Locate the cell with the specified text and output its [X, Y] center coordinate. 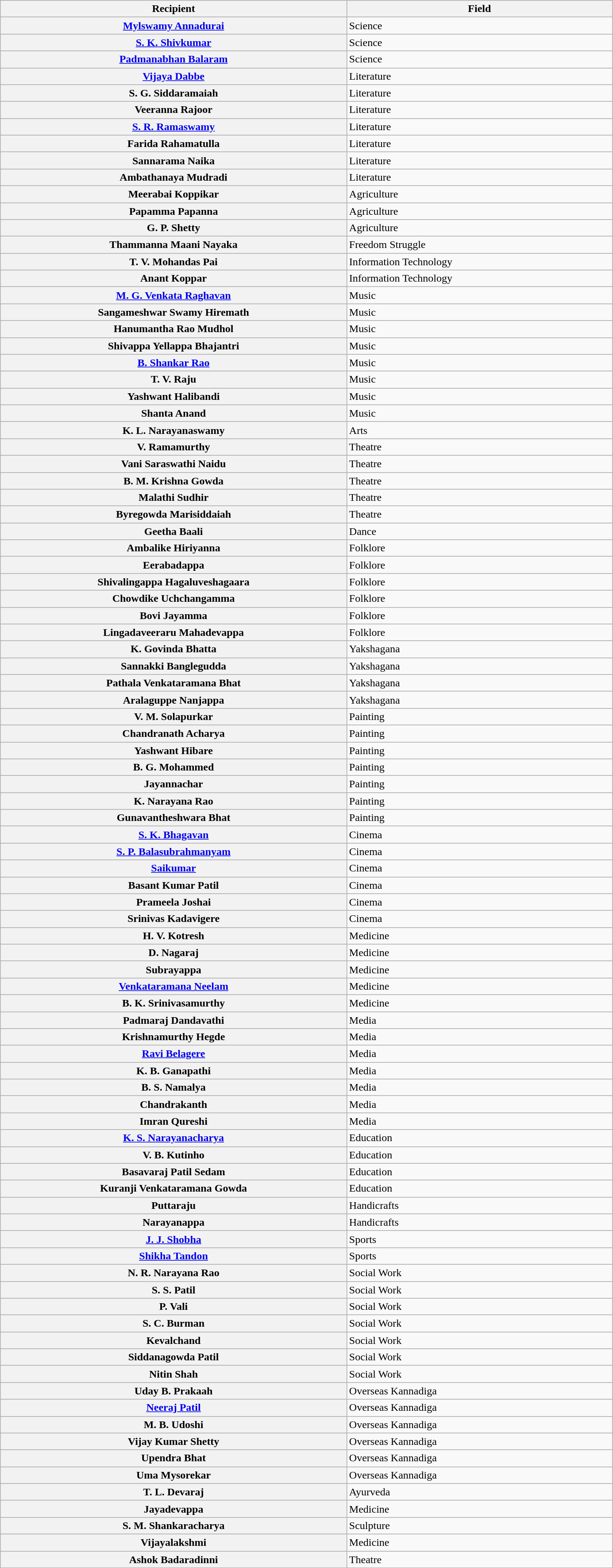
Arts [479, 430]
Chandrakanth [173, 1104]
Ambalike Hiriyanna [173, 548]
Shivappa Yellappa Bhajantri [173, 346]
M. G. Venkata Raghavan [173, 295]
Vijay Kumar Shetty [173, 1441]
Pathala Venkataramana Bhat [173, 683]
Vijayalakshmi [173, 1542]
Malathi Sudhir [173, 498]
Subrayappa [173, 969]
Anant Koppar [173, 279]
Shivalingappa Hagaluveshagaara [173, 582]
Krishnamurthy Hegde [173, 1037]
S. K. Bhagavan [173, 835]
Ambathanaya Mudradi [173, 177]
Yashwant Hibare [173, 751]
Prameela Joshai [173, 902]
Yashwant Halibandi [173, 396]
Srinivas Kadavigere [173, 919]
Gunavantheshwara Bhat [173, 818]
Ravi Belagere [173, 1054]
Bovi Jayamma [173, 616]
Sangameshwar Swamy Hiremath [173, 312]
Sannakki Banglegudda [173, 666]
S. R. Ramaswamy [173, 127]
Nitin Shah [173, 1374]
B. G. Mohammed [173, 767]
K. B. Ganapathi [173, 1071]
S. K. Shivkumar [173, 43]
Padmaraj Dandavathi [173, 1020]
Chandranath Acharya [173, 733]
Kuranji Venkataramana Gowda [173, 1189]
V. B. Kutinho [173, 1155]
Upendra Bhat [173, 1458]
B. S. Namalya [173, 1088]
M. B. Udoshi [173, 1425]
T. V. Mohandas Pai [173, 262]
Uday B. Prakaah [173, 1391]
B. M. Krishna Gowda [173, 480]
Farida Rahamatulla [173, 143]
Recipient [173, 9]
Narayanappa [173, 1222]
J. J. Shobha [173, 1239]
Geetha Baali [173, 531]
Vani Saraswathi Naidu [173, 464]
T. L. Devaraj [173, 1492]
T. V. Raju [173, 379]
Aralaguppe Nanjappa [173, 700]
Kevalchand [173, 1340]
Eerabadappa [173, 565]
Shanta Anand [173, 413]
Padmanabhan Balaram [173, 59]
Mylswamy Annadurai [173, 26]
S. M. Shankaracharya [173, 1525]
V. Ramamurthy [173, 447]
D. Nagaraj [173, 952]
Hanumantha Rao Mudhol [173, 329]
S. P. Balasubrahmanyam [173, 852]
Ashok Badaradinni [173, 1559]
Siddanagowda Patil [173, 1357]
Dance [479, 531]
Sannarama Naika [173, 160]
Neeraj Patil [173, 1408]
H. V. Kotresh [173, 936]
Vijaya Dabbe [173, 76]
Imran Qureshi [173, 1121]
B. K. Srinivasamurthy [173, 1003]
B. Shankar Rao [173, 363]
K. Govinda Bhatta [173, 649]
Freedom Struggle [479, 245]
Jayadevappa [173, 1509]
Byregowda Marisiddaiah [173, 515]
S. S. Patil [173, 1290]
K. S. Narayanacharya [173, 1138]
Jayannachar [173, 784]
P. Vali [173, 1307]
Basavaraj Patil Sedam [173, 1172]
Field [479, 9]
Uma Mysorekar [173, 1475]
K. Narayana Rao [173, 801]
Thammanna Maani Nayaka [173, 245]
Ayurveda [479, 1492]
V. M. Solapurkar [173, 716]
Basant Kumar Patil [173, 885]
Venkataramana Neelam [173, 986]
K. L. Narayanaswamy [173, 430]
Sculpture [479, 1525]
Chowdike Uchchangamma [173, 599]
N. R. Narayana Rao [173, 1273]
Papamma Papanna [173, 211]
Shikha Tandon [173, 1256]
Veeranna Rajoor [173, 110]
Puttaraju [173, 1205]
S. G. Siddaramaiah [173, 93]
G. P. Shetty [173, 228]
Lingadaveeraru Mahadevappa [173, 632]
Meerabai Koppikar [173, 194]
S. C. Burman [173, 1324]
Saikumar [173, 868]
